From the cell containing the given text, extract its center point as [X, Y] coordinate. 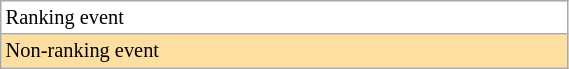
Non-ranking event [284, 51]
Ranking event [284, 17]
